Find where the given text appears and provide that cell's center as [x, y] coordinate. 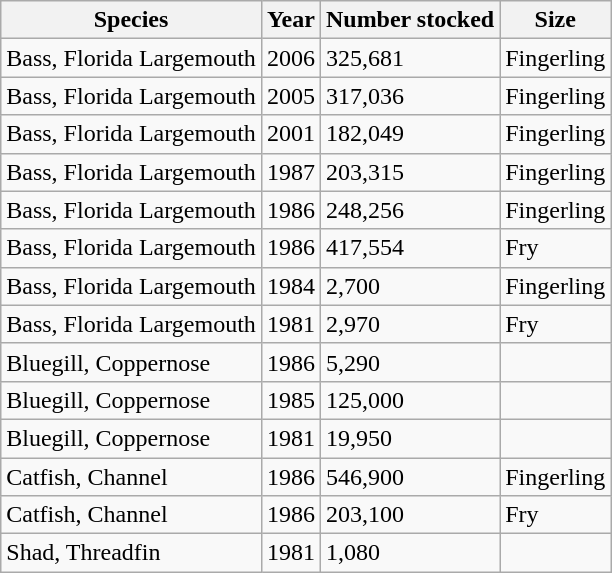
248,256 [410, 210]
Year [290, 20]
2,970 [410, 324]
2006 [290, 58]
1987 [290, 172]
1,080 [410, 553]
317,036 [410, 96]
1984 [290, 286]
Shad, Threadfin [132, 553]
1985 [290, 400]
5,290 [410, 362]
2,700 [410, 286]
417,554 [410, 248]
Species [132, 20]
19,950 [410, 438]
2001 [290, 134]
325,681 [410, 58]
2005 [290, 96]
Size [556, 20]
203,100 [410, 515]
182,049 [410, 134]
546,900 [410, 477]
125,000 [410, 400]
Number stocked [410, 20]
203,315 [410, 172]
